Return (x, y) of the center of cell containing provided text 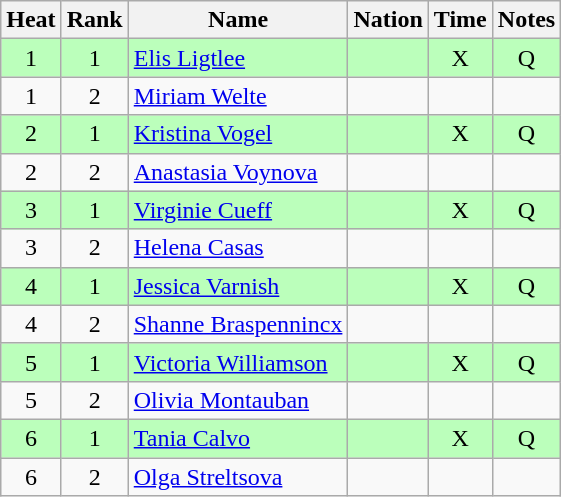
Notes (526, 20)
Jessica Varnish (238, 286)
Miriam Welte (238, 96)
Helena Casas (238, 248)
Anastasia Voynova (238, 172)
Victoria Williamson (238, 362)
Nation (388, 20)
Kristina Vogel (238, 134)
Name (238, 20)
Elis Ligtlee (238, 58)
Virginie Cueff (238, 210)
Time (460, 20)
Shanne Braspennincx (238, 324)
Rank (94, 20)
Olivia Montauban (238, 400)
Tania Calvo (238, 438)
Heat (31, 20)
Olga Streltsova (238, 477)
